Pinpoint the cell where the given text exists, returning its [x, y] midpoint coordinate. 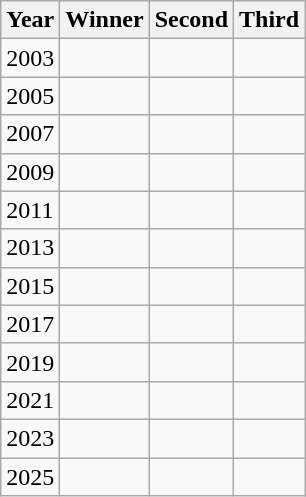
2021 [30, 400]
2009 [30, 172]
2007 [30, 134]
Winner [104, 20]
2005 [30, 96]
Year [30, 20]
2017 [30, 324]
Third [270, 20]
2015 [30, 286]
2025 [30, 477]
2011 [30, 210]
2019 [30, 362]
Second [191, 20]
2023 [30, 438]
2013 [30, 248]
2003 [30, 58]
